Identify which cell holds the provided text, then report its (x, y) central coordinate. 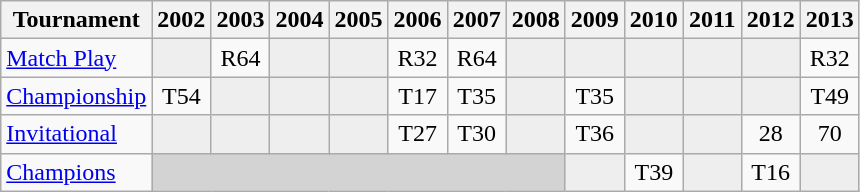
T39 (654, 172)
T16 (770, 172)
2012 (770, 20)
Match Play (76, 58)
Champions (76, 172)
2006 (418, 20)
T36 (594, 134)
Invitational (76, 134)
Championship (76, 96)
2010 (654, 20)
T17 (418, 96)
2011 (712, 20)
T49 (830, 96)
70 (830, 134)
2005 (358, 20)
2007 (476, 20)
2009 (594, 20)
2004 (300, 20)
T54 (182, 96)
2008 (536, 20)
Tournament (76, 20)
2013 (830, 20)
2002 (182, 20)
2003 (240, 20)
T30 (476, 134)
T27 (418, 134)
28 (770, 134)
